Detect which cell encompasses the target text, then output its (x, y) center coordinate. 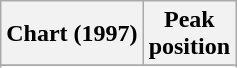
Chart (1997) (72, 34)
Peakposition (189, 34)
